Provide the (X, Y) coordinate of the cell's center where the given text is located.  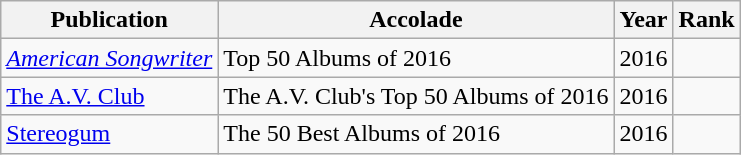
Rank (706, 20)
American Songwriter (110, 58)
The 50 Best Albums of 2016 (416, 134)
Stereogum (110, 134)
Top 50 Albums of 2016 (416, 58)
Publication (110, 20)
The A.V. Club's Top 50 Albums of 2016 (416, 96)
The A.V. Club (110, 96)
Accolade (416, 20)
Year (644, 20)
